Capture the cell that displays the provided text and extract its (x, y) central coordinate. 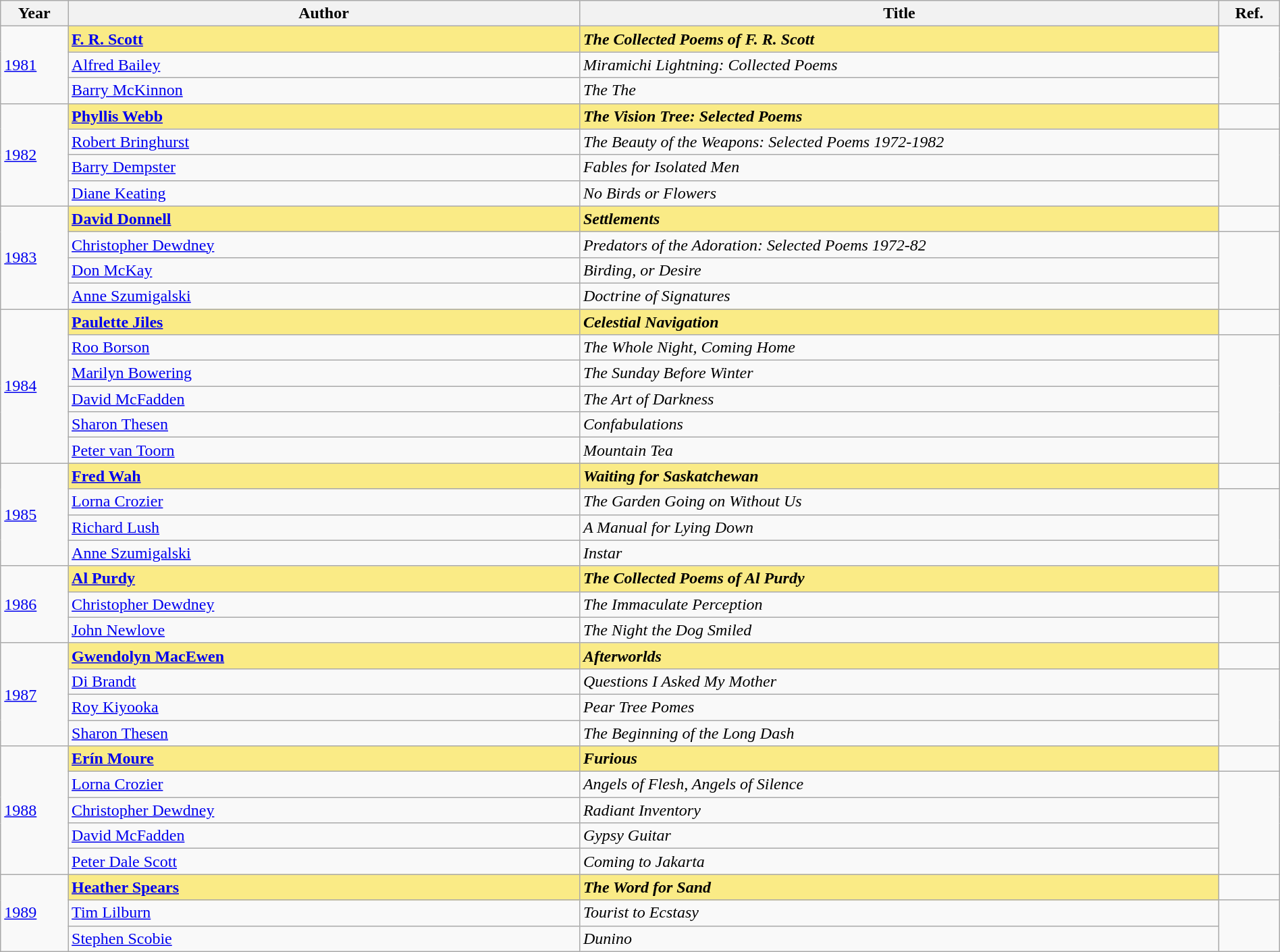
Coming to Jakarta (899, 862)
Gwendolyn MacEwen (324, 656)
Mountain Tea (899, 450)
Settlements (899, 219)
Furious (899, 759)
Afterworlds (899, 656)
A Manual for Lying Down (899, 527)
1983 (34, 257)
The Whole Night, Coming Home (899, 348)
Di Brandt (324, 681)
1982 (34, 155)
Erín Moure (324, 759)
The The (899, 90)
Dunino (899, 938)
Roo Borson (324, 348)
Barry McKinnon (324, 90)
Alfred Bailey (324, 65)
The Garden Going on Without Us (899, 502)
Don McKay (324, 270)
Robert Bringhurst (324, 142)
The Beauty of the Weapons: Selected Poems 1972-1982 (899, 142)
Stephen Scobie (324, 938)
The Beginning of the Long Dash (899, 733)
Fables for Isolated Men (899, 167)
Questions I Asked My Mother (899, 681)
Gypsy Guitar (899, 836)
1988 (34, 810)
Angels of Flesh, Angels of Silence (899, 785)
Diane Keating (324, 193)
F. R. Scott (324, 39)
The Word for Sand (899, 887)
Confabulations (899, 425)
Tim Lilburn (324, 913)
Author (324, 14)
1984 (34, 386)
Waiting for Saskatchewan (899, 476)
Radiant Inventory (899, 810)
Celestial Navigation (899, 322)
Phyllis Webb (324, 116)
1985 (34, 514)
Roy Kiyooka (324, 707)
Peter Dale Scott (324, 862)
The Sunday Before Winter (899, 373)
Marilyn Bowering (324, 373)
John Newlove (324, 630)
1981 (34, 65)
Pear Tree Pomes (899, 707)
Birding, or Desire (899, 270)
The Night the Dog Smiled (899, 630)
1989 (34, 913)
Richard Lush (324, 527)
The Art of Darkness (899, 399)
Miramichi Lightning: Collected Poems (899, 65)
Tourist to Ecstasy (899, 913)
The Collected Poems of F. R. Scott (899, 39)
Barry Dempster (324, 167)
Peter van Toorn (324, 450)
Predators of the Adoration: Selected Poems 1972-82 (899, 244)
1987 (34, 694)
David Donnell (324, 219)
Title (899, 14)
Instar (899, 553)
Paulette Jiles (324, 322)
Year (34, 14)
Doctrine of Signatures (899, 296)
Heather Spears (324, 887)
Fred Wah (324, 476)
Ref. (1250, 14)
The Vision Tree: Selected Poems (899, 116)
1986 (34, 604)
The Collected Poems of Al Purdy (899, 579)
No Birds or Flowers (899, 193)
Al Purdy (324, 579)
The Immaculate Perception (899, 604)
